Provide the (x, y) coordinate of the cell's center where the given text is located.  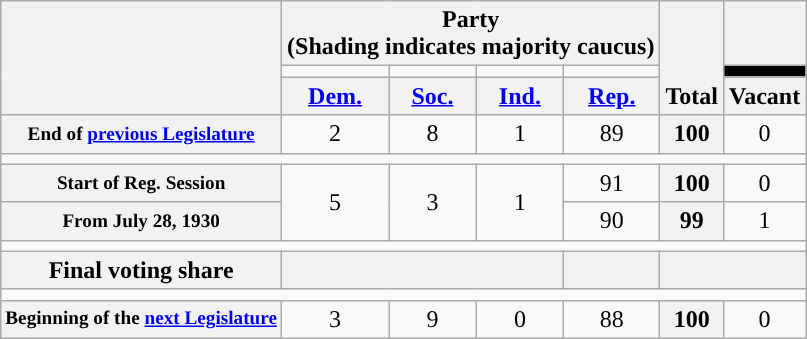
Start of Reg. Session (142, 183)
Vacant (764, 96)
9 (432, 319)
Rep. (612, 96)
End of previous Legislature (142, 134)
89 (612, 134)
90 (612, 221)
Beginning of the next Legislature (142, 319)
Party (Shading indicates majority caucus) (471, 34)
Dem. (336, 96)
Ind. (520, 96)
91 (612, 183)
88 (612, 319)
2 (336, 134)
5 (336, 202)
Total (692, 58)
From July 28, 1930 (142, 221)
Soc. (432, 96)
99 (692, 221)
8 (432, 134)
Final voting share (142, 270)
